Scan for the cell matching the given text and deliver its (x, y) coordinate at center. 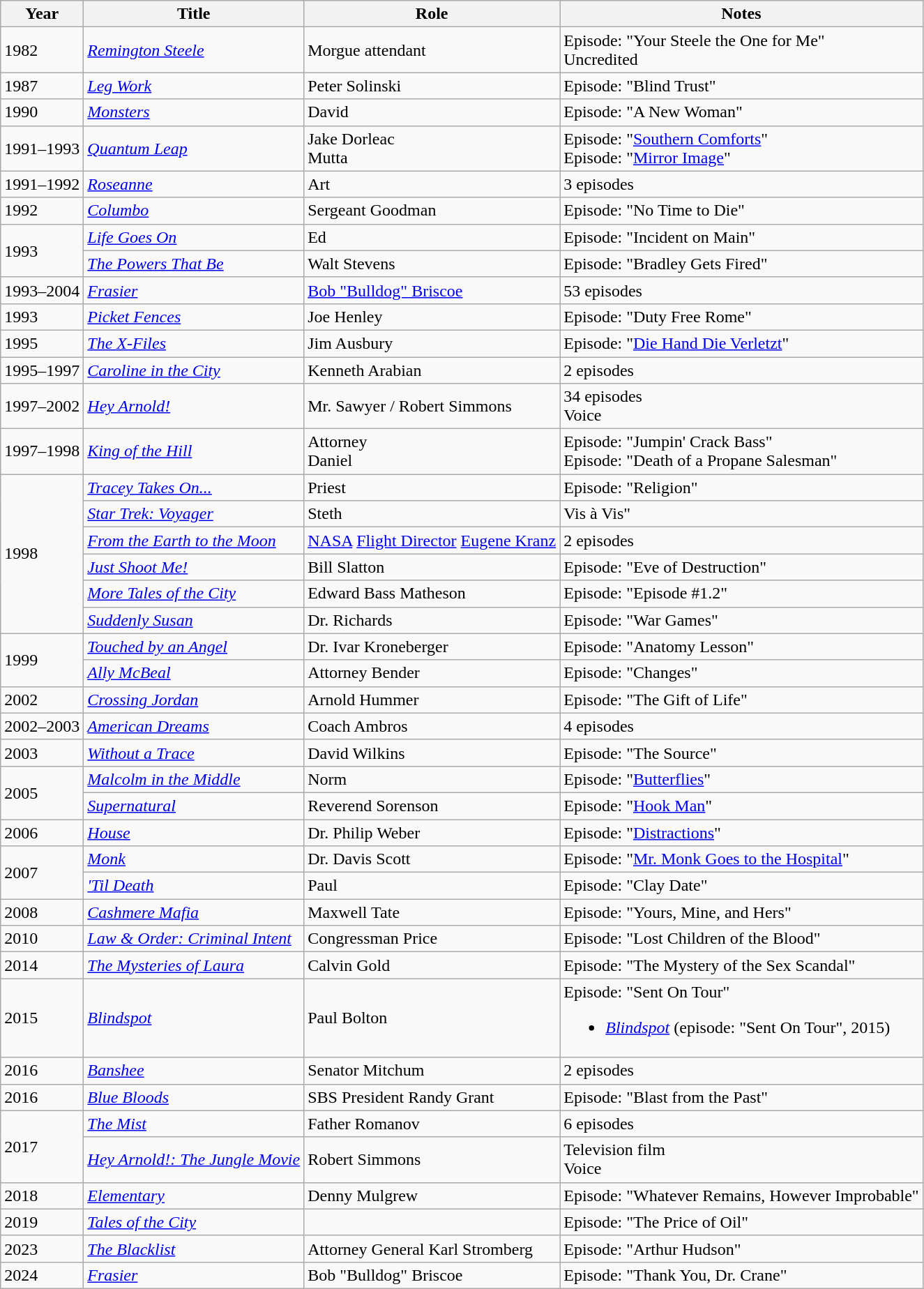
Calvin Gold (432, 965)
Just Shoot Me! (194, 567)
1993–2004 (42, 290)
Attorney Bender (432, 673)
Art (432, 184)
Episode: "Southern Comforts"Episode: "Mirror Image" (741, 148)
Caroline in the City (194, 370)
1997–1998 (42, 452)
Episode: "Blast from the Past" (741, 1097)
2005 (42, 792)
2007 (42, 873)
Picket Fences (194, 317)
Ally McBeal (194, 673)
Episode: "Butterflies" (741, 779)
Elementary (194, 1196)
1995 (42, 343)
1995–1997 (42, 370)
1997–2002 (42, 406)
Episode: "The Source" (741, 753)
2003 (42, 753)
Episode: "Bradley Gets Fired" (741, 264)
Episode: "Thank You, Dr. Crane" (741, 1275)
Dr. Ivar Kroneberger (432, 647)
Title (194, 14)
2002 (42, 700)
2015 (42, 1018)
House (194, 832)
Year (42, 14)
David Wilkins (432, 753)
Episode: "Die Hand Die Verletzt" (741, 343)
Edward Bass Matheson (432, 594)
King of the Hill (194, 452)
Supernatural (194, 806)
Steth (432, 514)
Episode: "Incident on Main" (741, 237)
1998 (42, 554)
Episode: "Clay Date" (741, 886)
34 episodesVoice (741, 406)
Episode: "The Mystery of the Sex Scandal" (741, 965)
Dr. Richards (432, 620)
Norm (432, 779)
NASA Flight Director Eugene Kranz (432, 541)
Priest (432, 488)
Banshee (194, 1071)
53 episodes (741, 290)
Episode: "War Games" (741, 620)
Touched by an Angel (194, 647)
1982 (42, 50)
Episode: "Changes" (741, 673)
1991–1992 (42, 184)
1991–1993 (42, 148)
Suddenly Susan (194, 620)
Arnold Hummer (432, 700)
Coach Ambros (432, 726)
From the Earth to the Moon (194, 541)
Columbo (194, 211)
Dr. Davis Scott (432, 859)
Episode: "Whatever Remains, However Improbable" (741, 1196)
Episode: "Your Steele the One for Me"Uncredited (741, 50)
Crossing Jordan (194, 700)
Tales of the City (194, 1222)
Role (432, 14)
Denny Mulgrew (432, 1196)
Kenneth Arabian (432, 370)
Episode: "Lost Children of the Blood" (741, 939)
The Powers That Be (194, 264)
Morgue attendant (432, 50)
Jim Ausbury (432, 343)
4 episodes (741, 726)
Episode: "Blind Trust" (741, 86)
2024 (42, 1275)
1999 (42, 660)
Remington Steele (194, 50)
Episode: "Jumpin' Crack Bass"Episode: "Death of a Propane Salesman" (741, 452)
SBS President Randy Grant (432, 1097)
Reverend Sorenson (432, 806)
1990 (42, 112)
Leg Work (194, 86)
Episode: "Eve of Destruction" (741, 567)
2023 (42, 1249)
Episode: "Duty Free Rome" (741, 317)
Malcolm in the Middle (194, 779)
Television filmVoice (741, 1159)
2006 (42, 832)
Tracey Takes On... (194, 488)
Notes (741, 14)
Without a Trace (194, 753)
Bill Slatton (432, 567)
Roseanne (194, 184)
Dr. Philip Weber (432, 832)
Paul (432, 886)
Vis à Vis" (741, 514)
Congressman Price (432, 939)
The X-Files (194, 343)
Joe Henley (432, 317)
Mr. Sawyer / Robert Simmons (432, 406)
Episode: "Mr. Monk Goes to the Hospital" (741, 859)
David (432, 112)
Hey Arnold! (194, 406)
Star Trek: Voyager (194, 514)
Episode: "Distractions" (741, 832)
2008 (42, 912)
Robert Simmons (432, 1159)
Jake DorleacMutta (432, 148)
Paul Bolton (432, 1018)
More Tales of the City (194, 594)
Episode: "The Price of Oil" (741, 1222)
Senator Mitchum (432, 1071)
Father Romanov (432, 1124)
Peter Solinski (432, 86)
Hey Arnold!: The Jungle Movie (194, 1159)
Episode: "Yours, Mine, and Hers" (741, 912)
Episode: "A New Woman" (741, 112)
Episode: "The Gift of Life" (741, 700)
2019 (42, 1222)
2014 (42, 965)
2002–2003 (42, 726)
2010 (42, 939)
Maxwell Tate (432, 912)
Life Goes On (194, 237)
Walt Stevens (432, 264)
Episode: "No Time to Die" (741, 211)
The Blacklist (194, 1249)
American Dreams (194, 726)
Law & Order: Criminal Intent (194, 939)
AttorneyDaniel (432, 452)
Episode: "Episode #1.2" (741, 594)
Sergeant Goodman (432, 211)
Monk (194, 859)
Ed (432, 237)
Episode: "Sent On Tour"Blindspot (episode: "Sent On Tour", 2015) (741, 1018)
The Mysteries of Laura (194, 965)
Attorney General Karl Stromberg (432, 1249)
Blue Bloods (194, 1097)
The Mist (194, 1124)
Episode: "Hook Man" (741, 806)
'Til Death (194, 886)
2017 (42, 1147)
2018 (42, 1196)
Episode: "Anatomy Lesson" (741, 647)
3 episodes (741, 184)
1987 (42, 86)
Monsters (194, 112)
1992 (42, 211)
Episode: "Religion" (741, 488)
Episode: "Arthur Hudson" (741, 1249)
Quantum Leap (194, 148)
Blindspot (194, 1018)
6 episodes (741, 1124)
Cashmere Mafia (194, 912)
